From the cell containing the given text, extract its center point as [X, Y] coordinate. 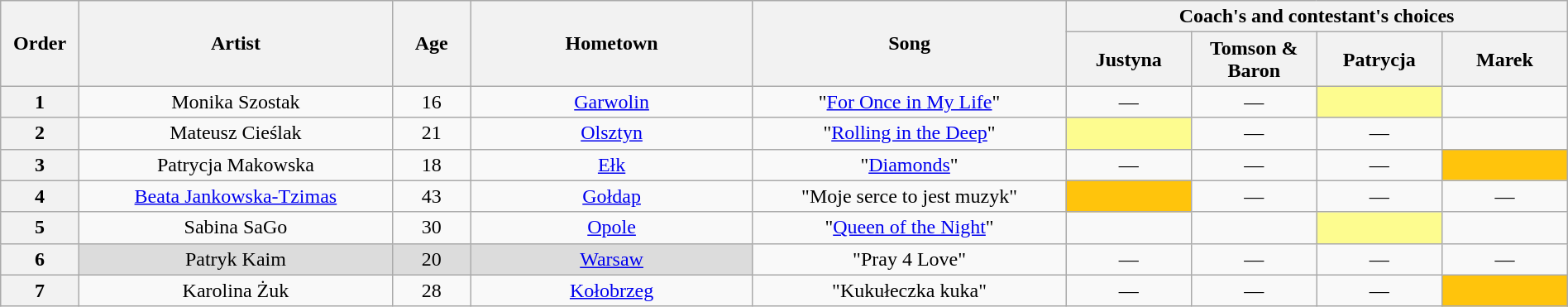
Justyna [1129, 60]
Patrycja Makowska [235, 165]
"Moje serce to jest muzyk" [910, 196]
1 [40, 102]
4 [40, 196]
Patryk Kaim [235, 259]
Opole [612, 228]
"Queen of the Night" [910, 228]
Gołdap [612, 196]
Warsaw [612, 259]
"Diamonds" [910, 165]
Coach's and contestant's choices [1317, 17]
"For Once in My Life" [910, 102]
"Kukułeczka kuka" [910, 290]
Karolina Żuk [235, 290]
16 [432, 102]
Hometown [612, 43]
Age [432, 43]
Order [40, 43]
18 [432, 165]
Olsztyn [612, 133]
6 [40, 259]
3 [40, 165]
Marek [1505, 60]
7 [40, 290]
Monika Szostak [235, 102]
28 [432, 290]
Kołobrzeg [612, 290]
43 [432, 196]
Sabina SaGo [235, 228]
Patrycja [1379, 60]
Artist [235, 43]
Garwolin [612, 102]
20 [432, 259]
"Pray 4 Love" [910, 259]
Beata Jankowska-Tzimas [235, 196]
30 [432, 228]
21 [432, 133]
Mateusz Cieślak [235, 133]
"Rolling in the Deep" [910, 133]
2 [40, 133]
5 [40, 228]
Song [910, 43]
Tomson & Baron [1255, 60]
Ełk [612, 165]
